Provide the [x, y] coordinate of the cell's center where the given text is located.  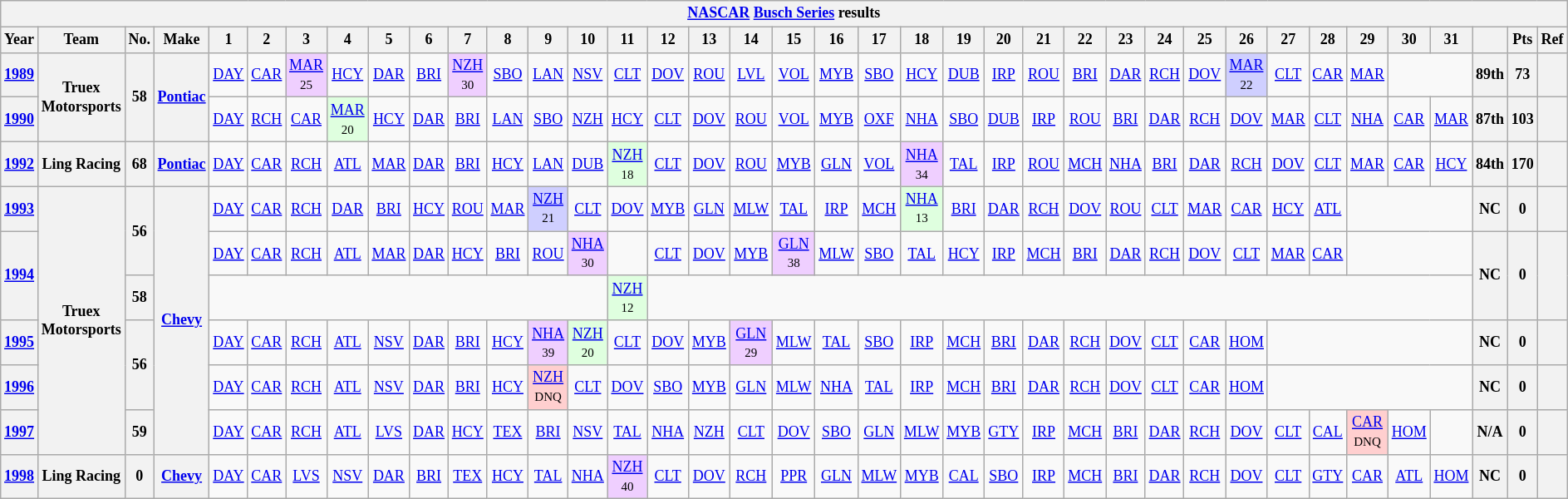
21 [1044, 40]
84th [1491, 164]
NHA13 [921, 209]
18 [921, 40]
2 [267, 40]
29 [1368, 40]
6 [429, 40]
NZH30 [467, 75]
1 [229, 40]
19 [964, 40]
1998 [20, 477]
Team [81, 40]
1994 [20, 276]
12 [668, 40]
MAR22 [1246, 75]
PPR [794, 477]
NZH12 [627, 298]
25 [1205, 40]
89th [1491, 75]
28 [1328, 40]
NASCAR Busch Series results [784, 13]
170 [1522, 164]
1995 [20, 343]
103 [1522, 120]
1992 [20, 164]
Make [181, 40]
14 [751, 40]
23 [1126, 40]
LVL [751, 75]
N/A [1491, 432]
87th [1491, 120]
GLN38 [794, 254]
MAR20 [347, 120]
NHA39 [548, 343]
1996 [20, 388]
1993 [20, 209]
20 [1004, 40]
NHA30 [587, 254]
NHA34 [921, 164]
3 [307, 40]
NZH21 [548, 209]
GLN29 [751, 343]
Year [20, 40]
7 [467, 40]
1997 [20, 432]
5 [389, 40]
17 [879, 40]
NZH18 [627, 164]
NZHDNQ [548, 388]
26 [1246, 40]
Pts [1522, 40]
9 [548, 40]
NZH20 [587, 343]
16 [836, 40]
68 [140, 164]
22 [1085, 40]
13 [709, 40]
27 [1288, 40]
11 [627, 40]
CARDNQ [1368, 432]
15 [794, 40]
30 [1409, 40]
MAR25 [307, 75]
59 [140, 432]
8 [508, 40]
24 [1165, 40]
1990 [20, 120]
4 [347, 40]
73 [1522, 75]
10 [587, 40]
31 [1451, 40]
1989 [20, 75]
OXF [879, 120]
NZH40 [627, 477]
No. [140, 40]
Ref [1552, 40]
